Return [X, Y] of the center of cell containing provided text 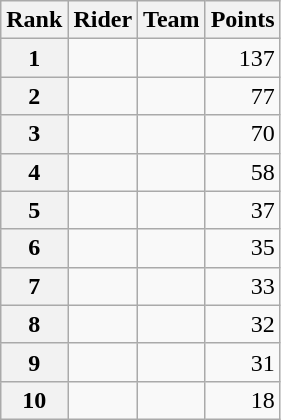
1 [34, 58]
Rider [103, 20]
9 [34, 362]
Rank [34, 20]
31 [242, 362]
Points [242, 20]
8 [34, 324]
137 [242, 58]
Team [172, 20]
32 [242, 324]
33 [242, 286]
58 [242, 172]
77 [242, 96]
35 [242, 248]
2 [34, 96]
5 [34, 210]
4 [34, 172]
6 [34, 248]
70 [242, 134]
10 [34, 400]
3 [34, 134]
37 [242, 210]
7 [34, 286]
18 [242, 400]
